Locate the cell with the specified text and output its (X, Y) center coordinate. 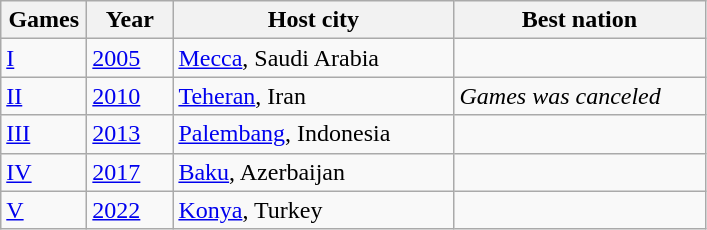
Best nation (580, 20)
Games was canceled (580, 96)
Year (130, 20)
III (44, 134)
Mecca, Saudi Arabia (314, 58)
V (44, 210)
I (44, 58)
Konya, Turkey (314, 210)
2013 (130, 134)
2022 (130, 210)
II (44, 96)
Baku, Azerbaijan (314, 172)
2005 (130, 58)
2010 (130, 96)
Host city (314, 20)
2017 (130, 172)
IV (44, 172)
Teheran, Iran (314, 96)
Palembang, Indonesia (314, 134)
Games (44, 20)
